Locate the cell with the specified text and output its [x, y] center coordinate. 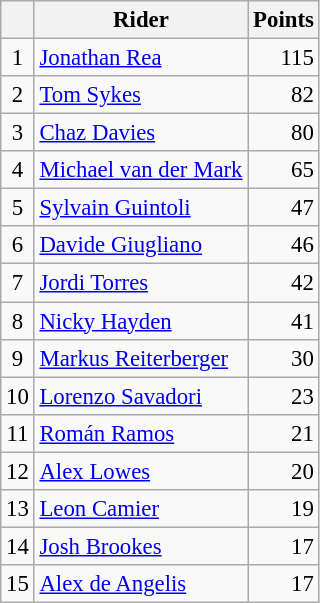
Alex de Angelis [141, 584]
9 [18, 358]
10 [18, 396]
42 [284, 283]
6 [18, 245]
47 [284, 208]
80 [284, 133]
20 [284, 471]
Tom Sykes [141, 95]
19 [284, 509]
Chaz Davies [141, 133]
115 [284, 58]
Alex Lowes [141, 471]
Lorenzo Savadori [141, 396]
Michael van der Mark [141, 170]
11 [18, 433]
30 [284, 358]
Sylvain Guintoli [141, 208]
Davide Giugliano [141, 245]
2 [18, 95]
23 [284, 396]
Josh Brookes [141, 546]
8 [18, 321]
Román Ramos [141, 433]
65 [284, 170]
Markus Reiterberger [141, 358]
5 [18, 208]
1 [18, 58]
41 [284, 321]
Points [284, 20]
82 [284, 95]
Leon Camier [141, 509]
13 [18, 509]
Nicky Hayden [141, 321]
Jordi Torres [141, 283]
12 [18, 471]
7 [18, 283]
3 [18, 133]
21 [284, 433]
15 [18, 584]
Rider [141, 20]
Jonathan Rea [141, 58]
4 [18, 170]
14 [18, 546]
46 [284, 245]
